Find where the given text appears and provide that cell's center as (x, y) coordinate. 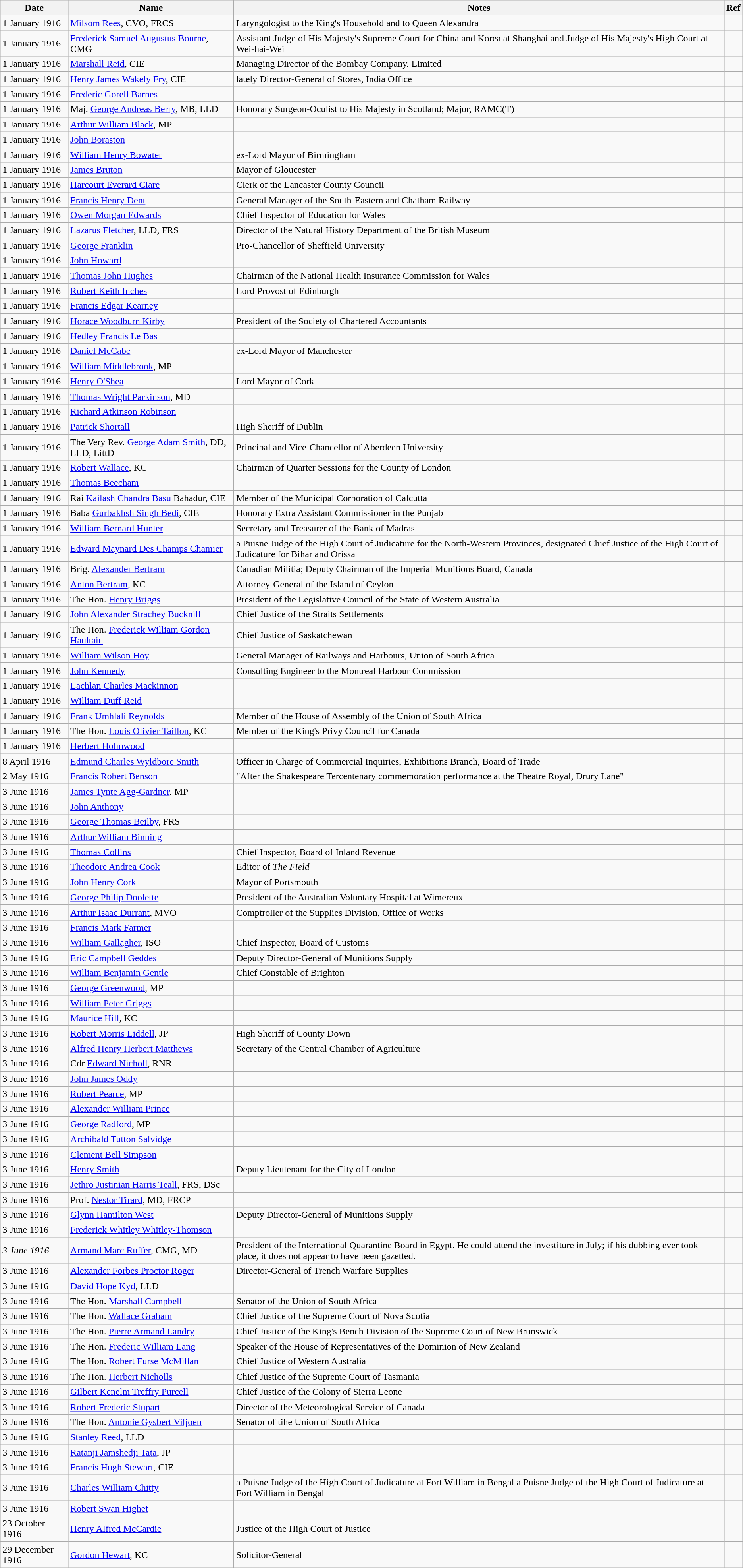
Chief Justice of the King's Bench Division of the Supreme Court of New Brunswick (479, 1331)
General Manager of the South-Eastern and Chatham Railway (479, 200)
Stanley Reed, LLD (151, 1437)
The Hon. Frederic William Lang (151, 1346)
Alexander William Prince (151, 1109)
The Hon. Henry Briggs (151, 599)
George Greenwood, MP (151, 988)
Francis Robert Benson (151, 776)
Edmund Charles Wyldbore Smith (151, 761)
Henry James Wakely Fry, CIE (151, 79)
Hedley Francis Le Bas (151, 336)
President of the Legislative Council of the State of Western Australia (479, 599)
Speaker of the House of Representatives of the Dominion of New Zealand (479, 1346)
The Hon. Antonie Gysbert Viljoen (151, 1422)
Robert Pearce, MP (151, 1094)
Director-General of Trench Warfare Supplies (479, 1271)
Secretary of the Central Chamber of Agriculture (479, 1049)
Chief Justice of the Supreme Court of Tasmania (479, 1377)
Francis Edgar Kearney (151, 306)
Robert Wallace, KC (151, 468)
Mayor of Portsmouth (479, 882)
Robert Morris Liddell, JP (151, 1033)
Mayor of Gloucester (479, 170)
Maurice Hill, KC (151, 1018)
Patrick Shortall (151, 427)
Chief Justice of Western Australia (479, 1361)
Charles William Chitty (151, 1488)
lately Director-General of Stores, India Office (479, 79)
Frederick Whitley Whitley-Thomson (151, 1230)
Chief Justice of the Colony of Sierra Leone (479, 1392)
Henry O'Shea (151, 381)
23 October 1916 (34, 1529)
Horace Woodburn Kirby (151, 321)
Harcourt Everard Clare (151, 185)
The Hon. Marshall Campbell (151, 1301)
Solicitor-General (479, 1554)
Clerk of the Lancaster County Council (479, 185)
William Duff Reid (151, 701)
Henry Alfred McCardie (151, 1529)
Attorney-General of the Island of Ceylon (479, 584)
James Bruton (151, 170)
2 May 1916 (34, 776)
Herbert Holmwood (151, 746)
John Henry Cork (151, 882)
Honorary Extra Assistant Commissioner in the Punjab (479, 513)
ex-Lord Mayor of Manchester (479, 351)
Francis Henry Dent (151, 200)
Canadian Militia; Deputy Chairman of the Imperial Munitions Board, Canada (479, 569)
Prof. Nestor Tirard, MD, FRCP (151, 1200)
ex-Lord Mayor of Birmingham (479, 154)
Senator of tihe Union of South Africa (479, 1422)
Thomas Collins (151, 852)
a Puisne Judge of the High Court of Judicature at Fort William in Bengal a Puisne Judge of the High Court of Judicature at Fort William in Bengal (479, 1488)
Ratanji Jamshedji Tata, JP (151, 1452)
Maj. George Andreas Berry, MB, LLD (151, 109)
Thomas Beecham (151, 483)
Lord Mayor of Cork (479, 381)
Chief Justice of Saskatchewan (479, 635)
Frank Umhlali Reynolds (151, 716)
John Howard (151, 261)
Chief Constable of Brighton (479, 973)
Secretary and Treasurer of the Bank of Madras (479, 528)
Glynn Hamilton West (151, 1215)
Owen Morgan Edwards (151, 215)
Henry Smith (151, 1169)
Officer in Charge of Commercial Inquiries, Exhibitions Branch, Board of Trade (479, 761)
Robert Swan Highet (151, 1508)
Date (34, 8)
William Bernard Hunter (151, 528)
Gordon Hewart, KC (151, 1554)
President of the Australian Voluntary Hospital at Wimereux (479, 897)
President of the Society of Chartered Accountants (479, 321)
John James Oddy (151, 1079)
Gilbert Kenelm Treffry Purcell (151, 1392)
29 December 1916 (34, 1554)
Robert Keith Inches (151, 291)
George Franklin (151, 245)
Daniel McCabe (151, 351)
Member of the Municipal Corporation of Calcutta (479, 498)
Arthur Isaac Durrant, MVO (151, 912)
Member of the House of Assembly of the Union of South Africa (479, 716)
Marshall Reid, CIE (151, 64)
Chief Inspector of Education for Wales (479, 215)
Francis Mark Farmer (151, 927)
Honorary Surgeon-Oculist to His Majesty in Scotland; Major, RAMC(T) (479, 109)
Lazarus Fletcher, LLD, FRS (151, 230)
Comptroller of the Supplies Division, Office of Works (479, 912)
Director of the Meteorological Service of Canada (479, 1407)
High Sheriff of County Down (479, 1033)
The Hon. Louis Olivier Taillon, KC (151, 731)
High Sheriff of Dublin (479, 427)
Eric Campbell Geddes (151, 958)
8 April 1916 (34, 761)
The Very Rev. George Adam Smith, DD, LLD, LittD (151, 447)
Managing Director of the Bombay Company, Limited (479, 64)
George Radford, MP (151, 1124)
Deputy Lieutenant for the City of London (479, 1169)
Lachlan Charles Mackinnon (151, 686)
Assistant Judge of His Majesty's Supreme Court for China and Korea at Shanghai and Judge of His Majesty's High Court at Wei-hai-Wei (479, 44)
Notes (479, 8)
Chief Justice of the Supreme Court of Nova Scotia (479, 1316)
John Boraston (151, 139)
Thomas Wright Parkinson, MD (151, 396)
Edward Maynard Des Champs Chamier (151, 549)
Member of the King's Privy Council for Canada (479, 731)
Alexander Forbes Proctor Roger (151, 1271)
William Middlebrook, MP (151, 366)
Ref (733, 8)
"After the Shakespeare Tercentenary commemoration performance at the Theatre Royal, Drury Lane" (479, 776)
William Wilson Hoy (151, 655)
The Hon. Wallace Graham (151, 1316)
Clement Bell Simpson (151, 1154)
Theodore Andrea Cook (151, 867)
John Alexander Strachey Bucknill (151, 614)
Richard Atkinson Robinson (151, 411)
Francis Hugh Stewart, CIE (151, 1468)
William Gallagher, ISO (151, 942)
Arthur William Black, MP (151, 124)
Name (151, 8)
George Thomas Beilby, FRS (151, 822)
Chief Inspector, Board of Customs (479, 942)
Chairman of Quarter Sessions for the County of London (479, 468)
Jethro Justinian Harris Teall, FRS, DSc (151, 1184)
Chairman of the National Health Insurance Commission for Wales (479, 276)
Editor of The Field (479, 867)
William Peter Griggs (151, 1003)
John Anthony (151, 807)
The Hon. Pierre Armand Landry (151, 1331)
Robert Frederic Stupart (151, 1407)
Arthur William Binning (151, 837)
General Manager of Railways and Harbours, Union of South Africa (479, 655)
Senator of the Union of South Africa (479, 1301)
The Hon. Robert Furse McMillan (151, 1361)
Principal and Vice-Chancellor of Aberdeen University (479, 447)
Milsom Rees, CVO, FRCS (151, 23)
William Benjamin Gentle (151, 973)
John Kennedy (151, 670)
Archibald Tutton Salvidge (151, 1139)
James Tynte Agg-Gardner, MP (151, 792)
Brig. Alexander Bertram (151, 569)
Laryngologist to the King's Household and to Queen Alexandra (479, 23)
David Hope Kyd, LLD (151, 1286)
Justice of the High Court of Justice (479, 1529)
Pro-Chancellor of Sheffield University (479, 245)
Frederic Gorell Barnes (151, 94)
Armand Marc Ruffer, CMG, MD (151, 1250)
Thomas John Hughes (151, 276)
Frederick Samuel Augustus Bourne, CMG (151, 44)
The Hon. Frederick William Gordon Haultaiu (151, 635)
Consulting Engineer to the Montreal Harbour Commission (479, 670)
Alfred Henry Herbert Matthews (151, 1049)
The Hon. Herbert Nicholls (151, 1377)
Rai Kailash Chandra Basu Bahadur, CIE (151, 498)
Chief Inspector, Board of Inland Revenue (479, 852)
Director of the Natural History Department of the British Museum (479, 230)
William Henry Bowater (151, 154)
Baba Gurbakhsh Singh Bedi, CIE (151, 513)
Chief Justice of the Straits Settlements (479, 614)
Lord Provost of Edinburgh (479, 291)
George Philip Doolette (151, 897)
Anton Bertram, KC (151, 584)
Cdr Edward Nicholl, RNR (151, 1064)
